Identify which cell holds the provided text, then report its (X, Y) central coordinate. 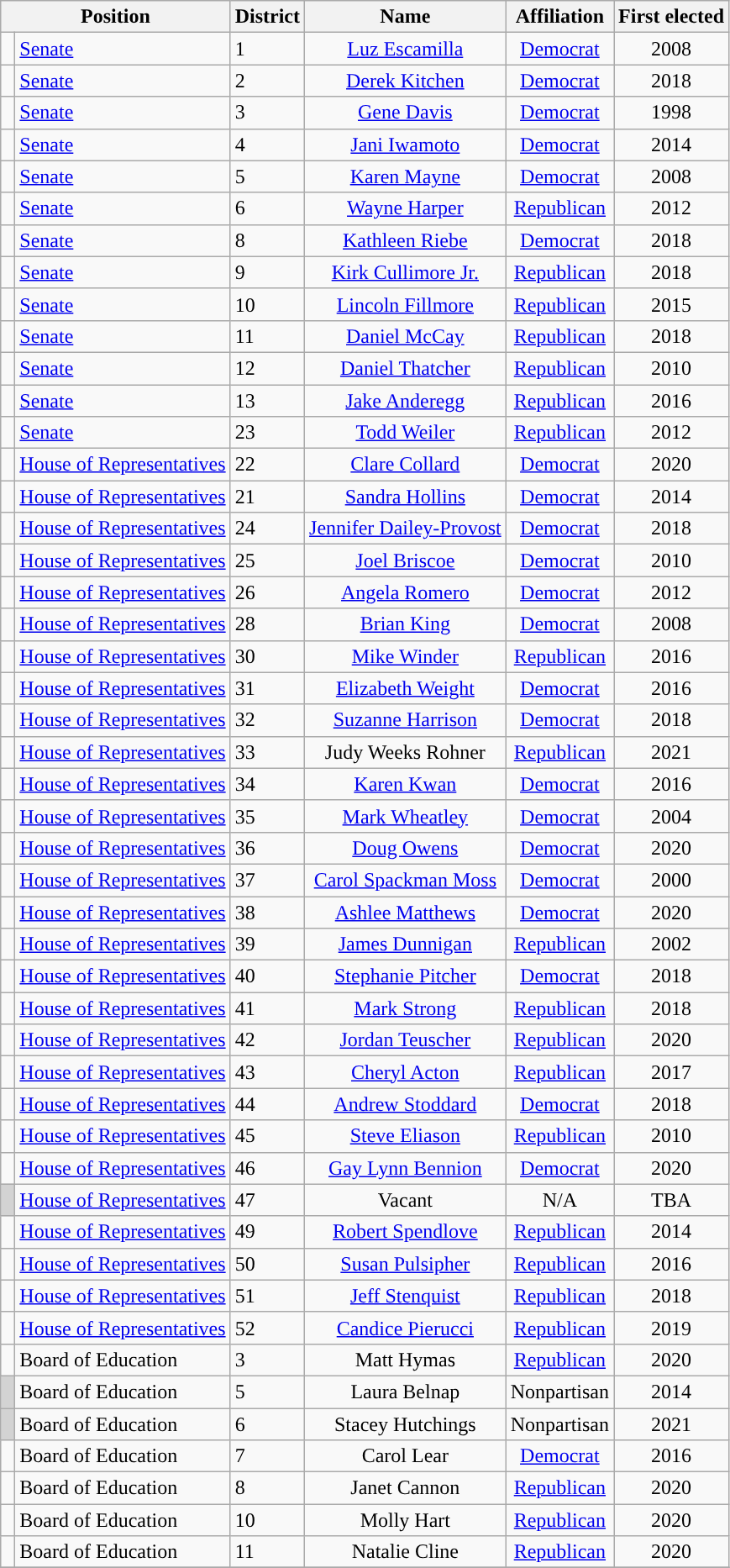
Ashlee Matthews (406, 912)
36 (267, 848)
2 (267, 81)
13 (267, 401)
Candice Pierucci (406, 1328)
Jeff Stenquist (406, 1296)
35 (267, 816)
26 (267, 592)
2004 (672, 816)
23 (267, 433)
Jennifer Dailey-Provost (406, 529)
N/A (559, 1200)
47 (267, 1200)
First elected (672, 17)
2017 (672, 1072)
24 (267, 529)
Carol Lear (406, 1456)
TBA (672, 1200)
Elizabeth Weight (406, 688)
25 (267, 560)
28 (267, 624)
Clare Collard (406, 465)
Karen Mayne (406, 176)
Gay Lynn Bennion (406, 1168)
Molly Hart (406, 1520)
Daniel Thatcher (406, 368)
42 (267, 1040)
Wayne Harper (406, 208)
37 (267, 880)
52 (267, 1328)
Todd Weiler (406, 433)
Karen Kwan (406, 784)
44 (267, 1104)
Jake Anderegg (406, 401)
Jordan Teuscher (406, 1040)
Jani Iwamoto (406, 145)
2000 (672, 880)
Suzanne Harrison (406, 720)
Laura Belnap (406, 1392)
7 (267, 1456)
1 (267, 49)
12 (267, 368)
Andrew Stoddard (406, 1104)
Sandra Hollins (406, 497)
33 (267, 752)
9 (267, 272)
Vacant (406, 1200)
39 (267, 944)
38 (267, 912)
30 (267, 656)
Kirk Cullimore Jr. (406, 272)
Mark Strong (406, 1008)
22 (267, 465)
50 (267, 1264)
James Dunnigan (406, 944)
Brian King (406, 624)
4 (267, 145)
Janet Cannon (406, 1488)
31 (267, 688)
21 (267, 497)
Stacey Hutchings (406, 1424)
Matt Hymas (406, 1360)
1998 (672, 113)
Daniel McCay (406, 336)
2002 (672, 944)
Mike Winder (406, 656)
49 (267, 1232)
2015 (672, 304)
Affiliation (559, 17)
Joel Briscoe (406, 560)
43 (267, 1072)
Robert Spendlove (406, 1232)
40 (267, 976)
41 (267, 1008)
Luz Escamilla (406, 49)
Cheryl Acton (406, 1072)
Lincoln Fillmore (406, 304)
Angela Romero (406, 592)
Name (406, 17)
45 (267, 1136)
32 (267, 720)
Judy Weeks Rohner (406, 752)
Steve Eliason (406, 1136)
2019 (672, 1328)
Stephanie Pitcher (406, 976)
Position (116, 17)
Doug Owens (406, 848)
Derek Kitchen (406, 81)
Susan Pulsipher (406, 1264)
51 (267, 1296)
Natalie Cline (406, 1552)
Gene Davis (406, 113)
Mark Wheatley (406, 816)
46 (267, 1168)
34 (267, 784)
Kathleen Riebe (406, 240)
Carol Spackman Moss (406, 880)
District (267, 17)
